Identify which cell holds the provided text, then report its (X, Y) central coordinate. 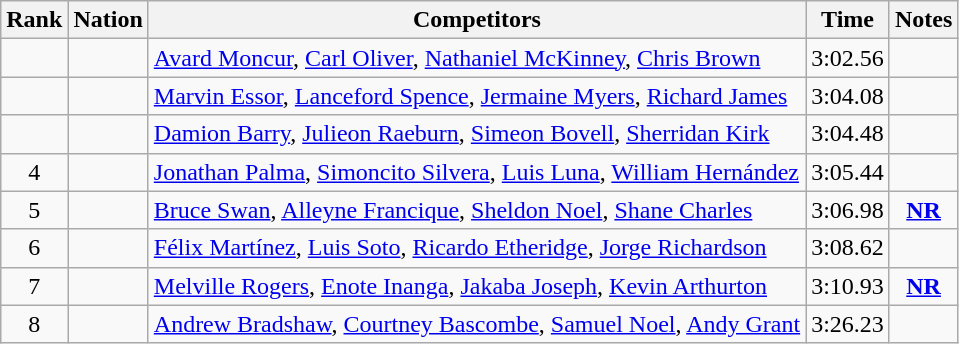
8 (34, 324)
Félix Martínez, Luis Soto, Ricardo Etheridge, Jorge Richardson (476, 248)
7 (34, 286)
3:26.23 (848, 324)
Damion Barry, Julieon Raeburn, Simeon Bovell, Sherridan Kirk (476, 134)
3:04.08 (848, 96)
Rank (34, 20)
Bruce Swan, Alleyne Francique, Sheldon Noel, Shane Charles (476, 210)
6 (34, 248)
Marvin Essor, Lanceford Spence, Jermaine Myers, Richard James (476, 96)
Notes (923, 20)
3:04.48 (848, 134)
3:10.93 (848, 286)
Time (848, 20)
Nation (108, 20)
Andrew Bradshaw, Courtney Bascombe, Samuel Noel, Andy Grant (476, 324)
5 (34, 210)
3:05.44 (848, 172)
3:08.62 (848, 248)
Competitors (476, 20)
Jonathan Palma, Simoncito Silvera, Luis Luna, William Hernández (476, 172)
3:06.98 (848, 210)
Melville Rogers, Enote Inanga, Jakaba Joseph, Kevin Arthurton (476, 286)
Avard Moncur, Carl Oliver, Nathaniel McKinney, Chris Brown (476, 58)
3:02.56 (848, 58)
4 (34, 172)
